Pinpoint the cell where the given text exists, returning its [X, Y] midpoint coordinate. 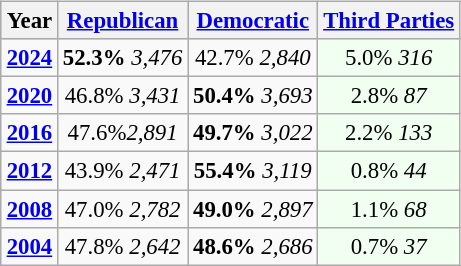
Republican [122, 21]
2016 [29, 133]
42.7% 2,840 [253, 58]
55.4% 3,119 [253, 171]
2004 [29, 246]
46.8% 3,431 [122, 96]
2.2% 133 [389, 133]
50.4% 3,693 [253, 96]
Democratic [253, 21]
5.0% 316 [389, 58]
0.7% 37 [389, 246]
2012 [29, 171]
Third Parties [389, 21]
47.8% 2,642 [122, 246]
2020 [29, 96]
2.8% 87 [389, 96]
0.8% 44 [389, 171]
1.1% 68 [389, 209]
49.0% 2,897 [253, 209]
43.9% 2,471 [122, 171]
49.7% 3,022 [253, 133]
2008 [29, 209]
47.6%2,891 [122, 133]
47.0% 2,782 [122, 209]
Year [29, 21]
2024 [29, 58]
48.6% 2,686 [253, 246]
52.3% 3,476 [122, 58]
